Find where the given text appears and provide that cell's center as [x, y] coordinate. 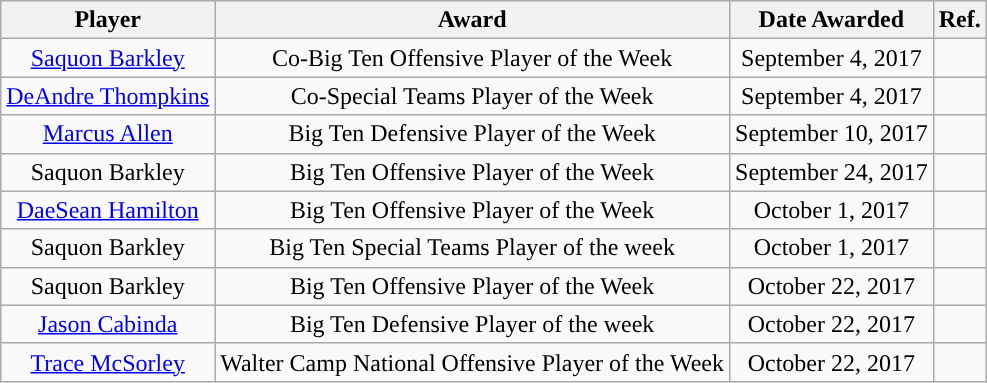
Walter Camp National Offensive Player of the Week [472, 362]
Big Ten Defensive Player of the Week [472, 134]
Award [472, 20]
Big Ten Defensive Player of the week [472, 324]
Trace McSorley [108, 362]
DeAndre Thompkins [108, 96]
Date Awarded [832, 20]
Co-Special Teams Player of the Week [472, 96]
September 24, 2017 [832, 172]
Co-Big Ten Offensive Player of the Week [472, 58]
September 10, 2017 [832, 134]
DaeSean Hamilton [108, 210]
Jason Cabinda [108, 324]
Big Ten Special Teams Player of the week [472, 248]
Marcus Allen [108, 134]
Player [108, 20]
Ref. [960, 20]
